Scan for the cell matching the given text and deliver its [x, y] coordinate at center. 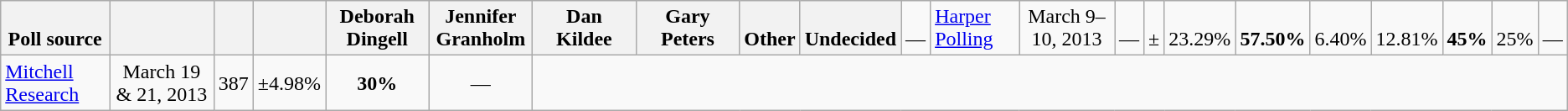
45% [1467, 29]
Mitchell Research [55, 82]
Undecided [850, 29]
30% [377, 82]
387 [233, 82]
±4.98% [289, 82]
57.50% [1273, 29]
JenniferGranholm [481, 29]
12.81% [1407, 29]
23.29% [1199, 29]
March 19 & 21, 2013 [162, 82]
DanKildee [585, 29]
March 9–10, 2013 [1067, 29]
GaryPeters [688, 29]
DeborahDingell [377, 29]
Other [770, 29]
Poll source [55, 29]
± [1154, 29]
Harper Polling [975, 29]
6.40% [1340, 29]
25% [1514, 29]
